Return the [x, y] coordinate for the center point of the cell that contains the specified text.  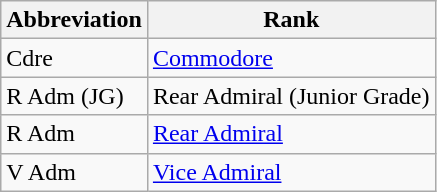
Rear Admiral [291, 134]
Cdre [74, 58]
V Adm [74, 172]
Rear Admiral (Junior Grade) [291, 96]
Vice Admiral [291, 172]
Abbreviation [74, 20]
R Adm [74, 134]
R Adm (JG) [74, 96]
Commodore [291, 58]
Rank [291, 20]
